Detect which cell encompasses the target text, then output its [x, y] center coordinate. 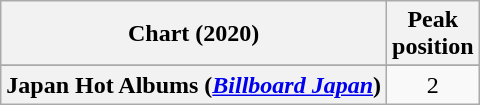
Chart (2020) [194, 34]
Peakposition [433, 34]
2 [433, 85]
Japan Hot Albums (Billboard Japan) [194, 85]
